For the text-containing cell, return its midpoint in [X, Y] coordinate format. 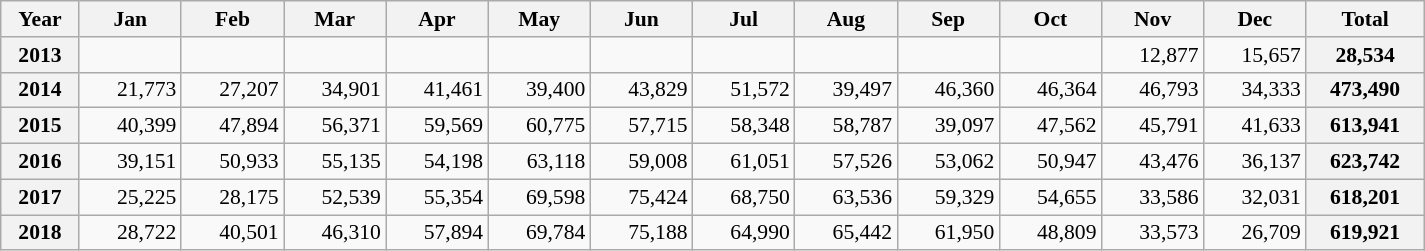
40,399 [130, 126]
48,809 [1050, 233]
473,490 [1365, 90]
2014 [40, 90]
55,354 [437, 197]
59,569 [437, 126]
618,201 [1365, 197]
45,791 [1152, 126]
2018 [40, 233]
Oct [1050, 19]
Sep [948, 19]
39,400 [539, 90]
2013 [40, 55]
63,536 [846, 197]
Jul [744, 19]
60,775 [539, 126]
36,137 [1255, 162]
64,990 [744, 233]
46,364 [1050, 90]
39,097 [948, 126]
58,348 [744, 126]
52,539 [335, 197]
21,773 [130, 90]
39,151 [130, 162]
61,950 [948, 233]
Dec [1255, 19]
613,941 [1365, 126]
2017 [40, 197]
Mar [335, 19]
32,031 [1255, 197]
59,329 [948, 197]
623,742 [1365, 162]
75,188 [641, 233]
65,442 [846, 233]
2016 [40, 162]
34,333 [1255, 90]
43,476 [1152, 162]
63,118 [539, 162]
61,051 [744, 162]
46,793 [1152, 90]
57,526 [846, 162]
Jan [130, 19]
33,573 [1152, 233]
28,534 [1365, 55]
Aug [846, 19]
Total [1365, 19]
Nov [1152, 19]
51,572 [744, 90]
43,829 [641, 90]
May [539, 19]
47,562 [1050, 126]
41,461 [437, 90]
53,062 [948, 162]
33,586 [1152, 197]
46,360 [948, 90]
69,598 [539, 197]
54,198 [437, 162]
28,175 [232, 197]
28,722 [130, 233]
68,750 [744, 197]
40,501 [232, 233]
59,008 [641, 162]
2015 [40, 126]
46,310 [335, 233]
57,715 [641, 126]
69,784 [539, 233]
25,225 [130, 197]
75,424 [641, 197]
Jun [641, 19]
58,787 [846, 126]
47,894 [232, 126]
27,207 [232, 90]
57,894 [437, 233]
619,921 [1365, 233]
50,933 [232, 162]
55,135 [335, 162]
50,947 [1050, 162]
Feb [232, 19]
15,657 [1255, 55]
39,497 [846, 90]
54,655 [1050, 197]
12,877 [1152, 55]
34,901 [335, 90]
26,709 [1255, 233]
Year [40, 19]
56,371 [335, 126]
Apr [437, 19]
41,633 [1255, 126]
